Provide the [X, Y] coordinate of the cell's center where the given text is located.  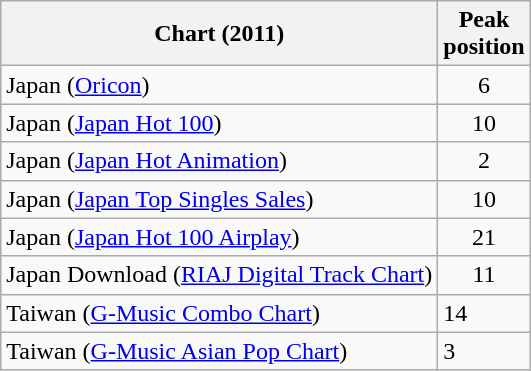
Japan (Japan Top Singles Sales) [220, 199]
Japan (Japan Hot 100 Airplay) [220, 237]
2 [484, 161]
21 [484, 237]
6 [484, 85]
3 [484, 351]
Taiwan (G-Music Combo Chart) [220, 313]
11 [484, 275]
Japan (Oricon) [220, 85]
Japan (Japan Hot 100) [220, 123]
14 [484, 313]
Peakposition [484, 34]
Japan Download (RIAJ Digital Track Chart) [220, 275]
Chart (2011) [220, 34]
Taiwan (G-Music Asian Pop Chart) [220, 351]
Japan (Japan Hot Animation) [220, 161]
